Determine the [x, y] coordinate at the center of the cell enclosing the given text.  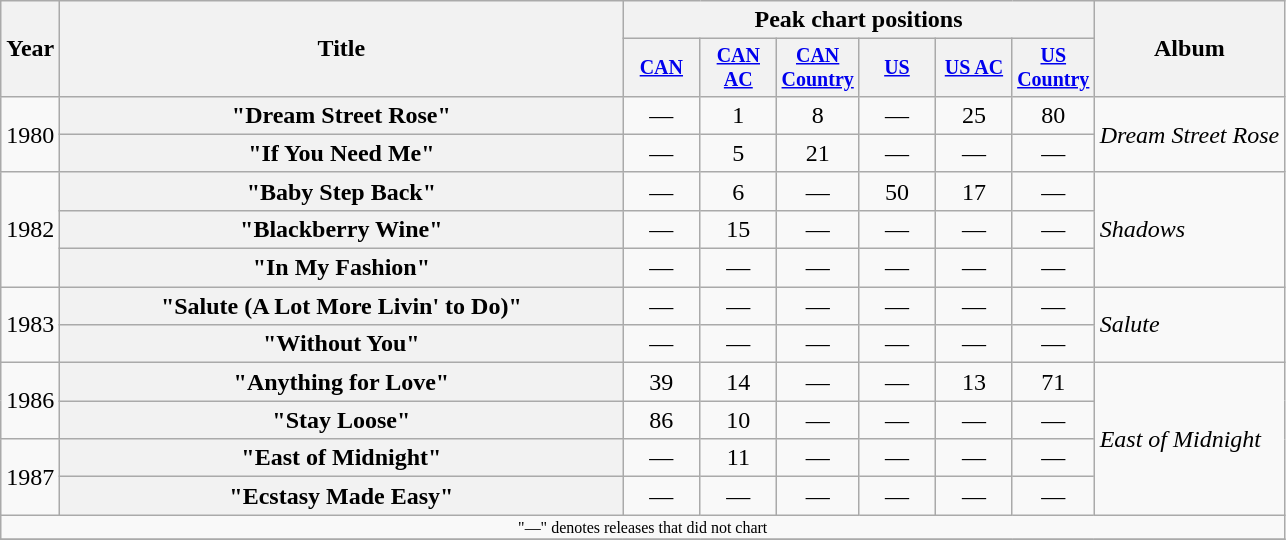
1983 [30, 325]
CAN Country [818, 68]
"Without You" [342, 344]
Year [30, 49]
"—" denotes releases that did not chart [643, 527]
Peak chart positions [858, 20]
CAN [662, 68]
Salute [1190, 325]
10 [738, 420]
1986 [30, 401]
"Dream Street Rose" [342, 115]
1 [738, 115]
17 [974, 191]
6 [738, 191]
US AC [974, 68]
"Stay Loose" [342, 420]
Dream Street Rose [1190, 134]
50 [896, 191]
"If You Need Me" [342, 153]
"Baby Step Back" [342, 191]
71 [1053, 382]
39 [662, 382]
Shadows [1190, 229]
CAN AC [738, 68]
1980 [30, 134]
11 [738, 458]
"Ecstasy Made Easy" [342, 496]
US [896, 68]
"East of Midnight" [342, 458]
"Salute (A Lot More Livin' to Do)" [342, 306]
East of Midnight [1190, 439]
US Country [1053, 68]
86 [662, 420]
1987 [30, 477]
"In My Fashion" [342, 268]
13 [974, 382]
Album [1190, 49]
25 [974, 115]
Title [342, 49]
8 [818, 115]
"Anything for Love" [342, 382]
80 [1053, 115]
5 [738, 153]
15 [738, 229]
1982 [30, 229]
21 [818, 153]
"Blackberry Wine" [342, 229]
14 [738, 382]
